Find where the given text appears and provide that cell's center as [X, Y] coordinate. 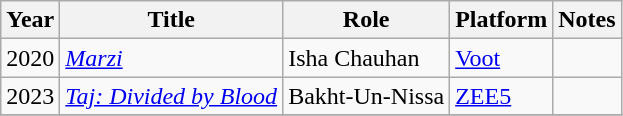
Platform [502, 20]
2020 [30, 58]
Notes [587, 20]
Isha Chauhan [366, 58]
2023 [30, 96]
Marzi [172, 58]
Voot [502, 58]
Year [30, 20]
Role [366, 20]
ZEE5 [502, 96]
Taj: Divided by Blood [172, 96]
Bakht-Un-Nissa [366, 96]
Title [172, 20]
